Search for the cell housing the specified text and yield its (X, Y) center coordinate. 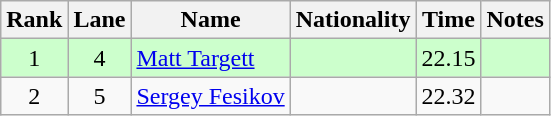
2 (34, 96)
22.15 (448, 58)
Rank (34, 20)
Time (448, 20)
Name (210, 20)
Sergey Fesikov (210, 96)
22.32 (448, 96)
Nationality (353, 20)
4 (100, 58)
Notes (515, 20)
Lane (100, 20)
1 (34, 58)
Matt Targett (210, 58)
5 (100, 96)
